Detect which cell encompasses the target text, then output its (x, y) center coordinate. 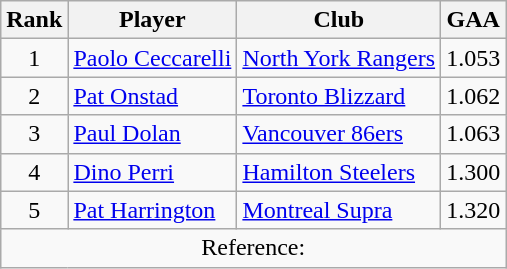
Toronto Blizzard (339, 96)
North York Rangers (339, 58)
Rank (34, 20)
2 (34, 96)
1 (34, 58)
Pat Harrington (152, 210)
Pat Onstad (152, 96)
Paolo Ceccarelli (152, 58)
1.320 (474, 210)
Player (152, 20)
Club (339, 20)
Reference: (254, 248)
1.300 (474, 172)
5 (34, 210)
1.063 (474, 134)
4 (34, 172)
1.053 (474, 58)
1.062 (474, 96)
Montreal Supra (339, 210)
Dino Perri (152, 172)
3 (34, 134)
Vancouver 86ers (339, 134)
GAA (474, 20)
Hamilton Steelers (339, 172)
Paul Dolan (152, 134)
